Search for the cell housing the specified text and yield its [x, y] center coordinate. 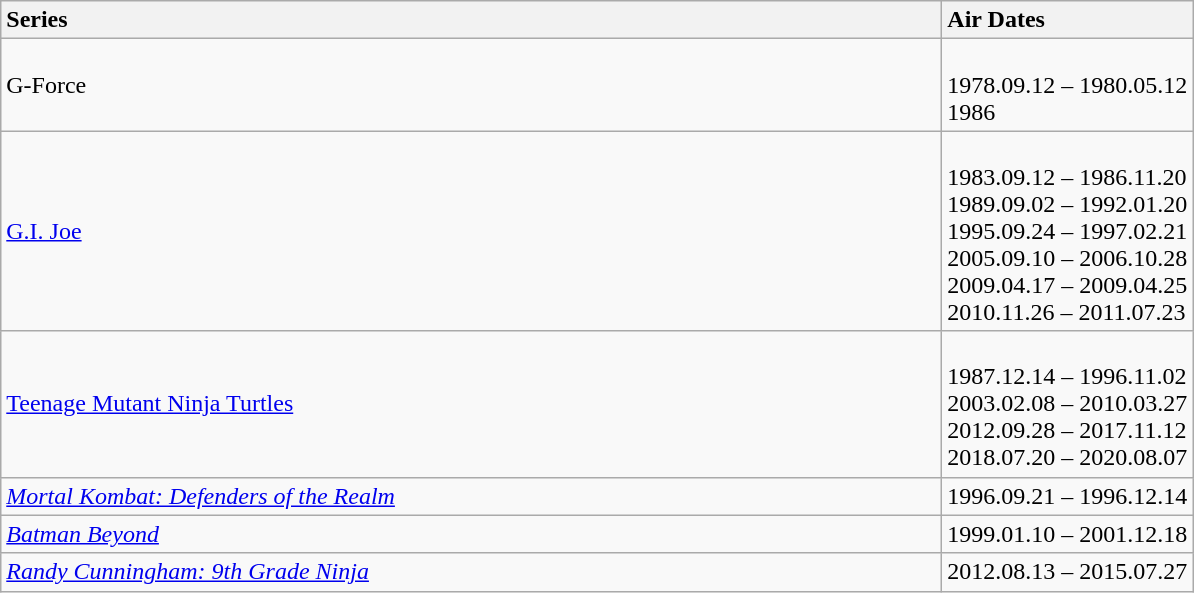
Mortal Kombat: Defenders of the Realm [472, 496]
1996.09.21 – 1996.12.14 [1068, 496]
1978.09.12 – 1980.05.121986 [1068, 85]
Series [472, 20]
G.I. Joe [472, 231]
G-Force [472, 85]
Teenage Mutant Ninja Turtles [472, 404]
1999.01.10 – 2001.12.18 [1068, 534]
2012.08.13 – 2015.07.27 [1068, 572]
Air Dates [1068, 20]
Randy Cunningham: 9th Grade Ninja [472, 572]
Batman Beyond [472, 534]
1987.12.14 – 1996.11.022003.02.08 – 2010.03.272012.09.28 – 2017.11.122018.07.20 – 2020.08.07 [1068, 404]
1983.09.12 – 1986.11.201989.09.02 – 1992.01.201995.09.24 – 1997.02.212005.09.10 – 2006.10.282009.04.17 – 2009.04.252010.11.26 – 2011.07.23 [1068, 231]
